Return (X, Y) of the center of cell containing provided text 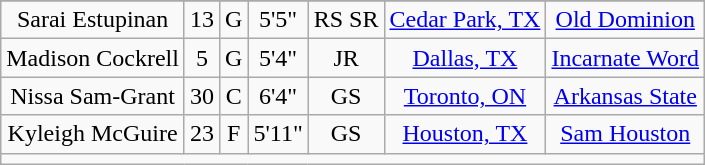
Sam Houston (626, 134)
5'11" (278, 134)
Sarai Estupinan (93, 20)
C (234, 96)
13 (202, 20)
Kyleigh McGuire (93, 134)
JR (346, 58)
5'5" (278, 20)
Dallas, TX (465, 58)
30 (202, 96)
6'4" (278, 96)
Old Dominion (626, 20)
5 (202, 58)
F (234, 134)
Madison Cockrell (93, 58)
Toronto, ON (465, 96)
Incarnate Word (626, 58)
Houston, TX (465, 134)
5'4" (278, 58)
23 (202, 134)
Cedar Park, TX (465, 20)
Arkansas State (626, 96)
Nissa Sam-Grant (93, 96)
RS SR (346, 20)
